Search for the cell housing the specified text and yield its (x, y) center coordinate. 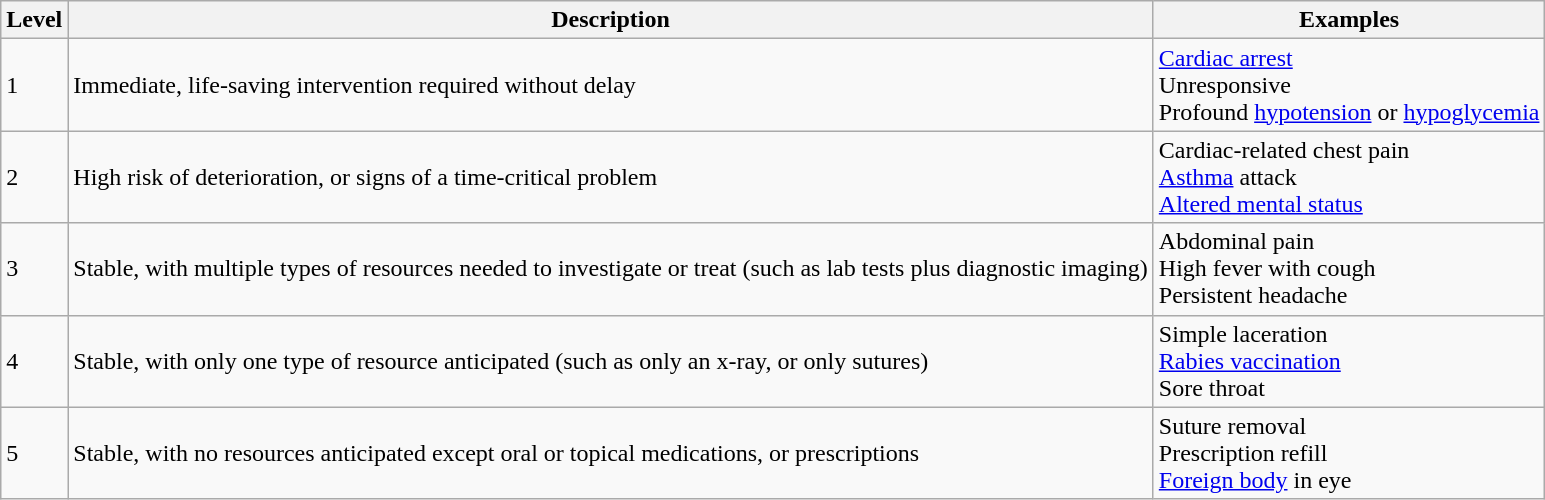
Cardiac arrestUnresponsiveProfound hypotension or hypoglycemia (1349, 85)
Cardiac-related chest painAsthma attackAltered mental status (1349, 177)
Abdominal painHigh fever with coughPersistent headache (1349, 269)
Stable, with no resources anticipated except oral or topical medications, or prescriptions (610, 453)
Description (610, 20)
Immediate, life-saving intervention required without delay (610, 85)
Level (34, 20)
Stable, with multiple types of resources needed to investigate or treat (such as lab tests plus diagnostic imaging) (610, 269)
2 (34, 177)
3 (34, 269)
Suture removalPrescription refillForeign body in eye (1349, 453)
Stable, with only one type of resource anticipated (such as only an x-ray, or only sutures) (610, 361)
Examples (1349, 20)
Simple lacerationRabies vaccinationSore throat (1349, 361)
4 (34, 361)
1 (34, 85)
5 (34, 453)
High risk of deterioration, or signs of a time-critical problem (610, 177)
